Search for the cell housing the specified text and yield its [x, y] center coordinate. 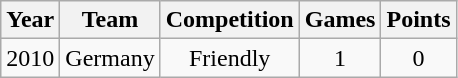
Germany [110, 58]
Friendly [230, 58]
0 [418, 58]
1 [340, 58]
Games [340, 20]
Team [110, 20]
2010 [30, 58]
Competition [230, 20]
Year [30, 20]
Points [418, 20]
